Output the [x, y] coordinate of the center of the cell containing the given text.  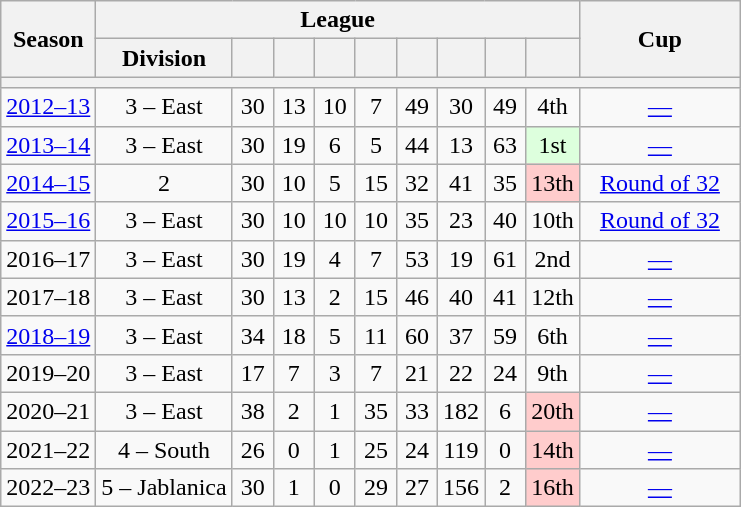
League [338, 20]
6th [553, 335]
22 [460, 373]
182 [460, 411]
27 [416, 488]
9th [553, 373]
2012–13 [48, 107]
2016–17 [48, 259]
34 [252, 335]
38 [252, 411]
14th [553, 449]
2015–16 [48, 221]
25 [376, 449]
2020–21 [48, 411]
20th [553, 411]
21 [416, 373]
37 [460, 335]
12th [553, 297]
11 [376, 335]
2017–18 [48, 297]
32 [416, 183]
33 [416, 411]
3 [334, 373]
4th [553, 107]
2nd [553, 259]
2019–20 [48, 373]
63 [506, 145]
23 [460, 221]
5 – Jablanica [164, 488]
61 [506, 259]
Division [164, 58]
26 [252, 449]
2021–22 [48, 449]
4 [334, 259]
4 – South [164, 449]
59 [506, 335]
18 [294, 335]
46 [416, 297]
53 [416, 259]
2014–15 [48, 183]
60 [416, 335]
17 [252, 373]
Cup [660, 39]
10th [553, 221]
119 [460, 449]
156 [460, 488]
2022–23 [48, 488]
29 [376, 488]
2018–19 [48, 335]
Season [48, 39]
1st [553, 145]
2013–14 [48, 145]
13th [553, 183]
16th [553, 488]
44 [416, 145]
